Scan for the cell matching the given text and deliver its (X, Y) coordinate at center. 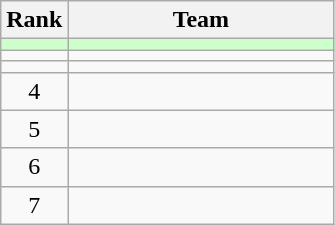
6 (34, 167)
Team (201, 20)
Rank (34, 20)
5 (34, 129)
7 (34, 205)
4 (34, 91)
